For the text-containing cell, return its midpoint in (X, Y) coordinate format. 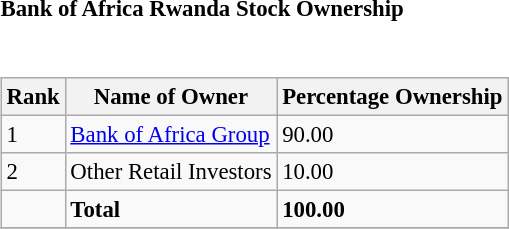
Other Retail Investors (171, 172)
10.00 (392, 172)
Name of Owner (171, 97)
1 (33, 135)
100.00 (392, 210)
2 (33, 172)
Total (171, 210)
Percentage Ownership (392, 97)
90.00 (392, 135)
Bank of Africa Group (171, 135)
Rank (33, 97)
